Search for the cell housing the specified text and yield its [X, Y] center coordinate. 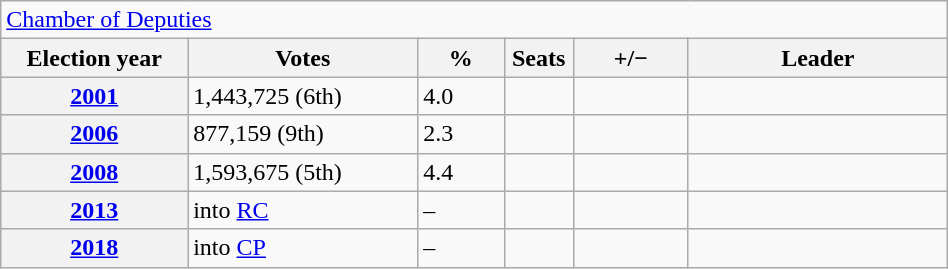
+/− [630, 58]
% [461, 58]
Seats [538, 58]
877,159 (9th) [303, 134]
2006 [94, 134]
4.4 [461, 172]
4.0 [461, 96]
2013 [94, 210]
1,593,675 (5th) [303, 172]
2001 [94, 96]
Votes [303, 58]
2018 [94, 248]
into CP [303, 248]
into RC [303, 210]
1,443,725 (6th) [303, 96]
2008 [94, 172]
Chamber of Deputies [474, 20]
Leader [818, 58]
Election year [94, 58]
2.3 [461, 134]
